Identify which cell holds the provided text, then report its (x, y) central coordinate. 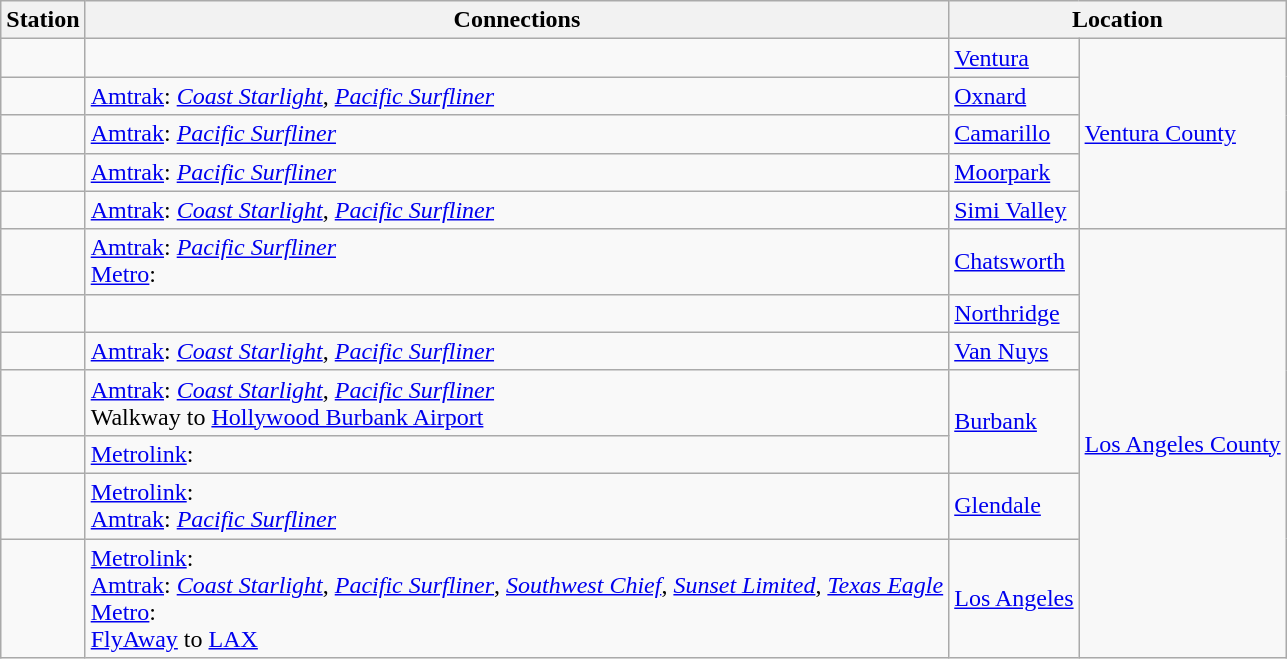
Burbank (1014, 422)
Oxnard (1014, 96)
Amtrak: Coast Starlight, Pacific Surfliner Walkway to Hollywood Burbank Airport (517, 402)
Glendale (1014, 506)
Location (1118, 20)
Ventura County (1182, 134)
Metrolink: Amtrak: Coast Starlight, Pacific Surfliner, Southwest Chief, Sunset Limited, Texas Eagle Metro: FlyAway to LAX (517, 598)
Ventura (1014, 58)
Simi Valley (1014, 210)
Chatsworth (1014, 262)
Camarillo (1014, 134)
Northridge (1014, 313)
Metrolink: (517, 454)
Moorpark (1014, 172)
Metrolink: Amtrak: Pacific Surfliner (517, 506)
Van Nuys (1014, 351)
Amtrak: Pacific Surfliner Metro: (517, 262)
Connections (517, 20)
Los Angeles County (1182, 443)
Station (43, 20)
Los Angeles (1014, 598)
